Identify which cell holds the provided text, then report its (X, Y) central coordinate. 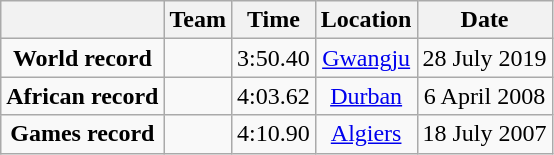
6 April 2008 (484, 96)
4:10.90 (274, 134)
18 July 2007 (484, 134)
Team (198, 20)
Algiers (366, 134)
World record (82, 58)
Location (366, 20)
African record (82, 96)
Time (274, 20)
3:50.40 (274, 58)
4:03.62 (274, 96)
28 July 2019 (484, 58)
Gwangju (366, 58)
Date (484, 20)
Durban (366, 96)
Games record (82, 134)
